Pinpoint the cell where the given text exists, returning its [x, y] midpoint coordinate. 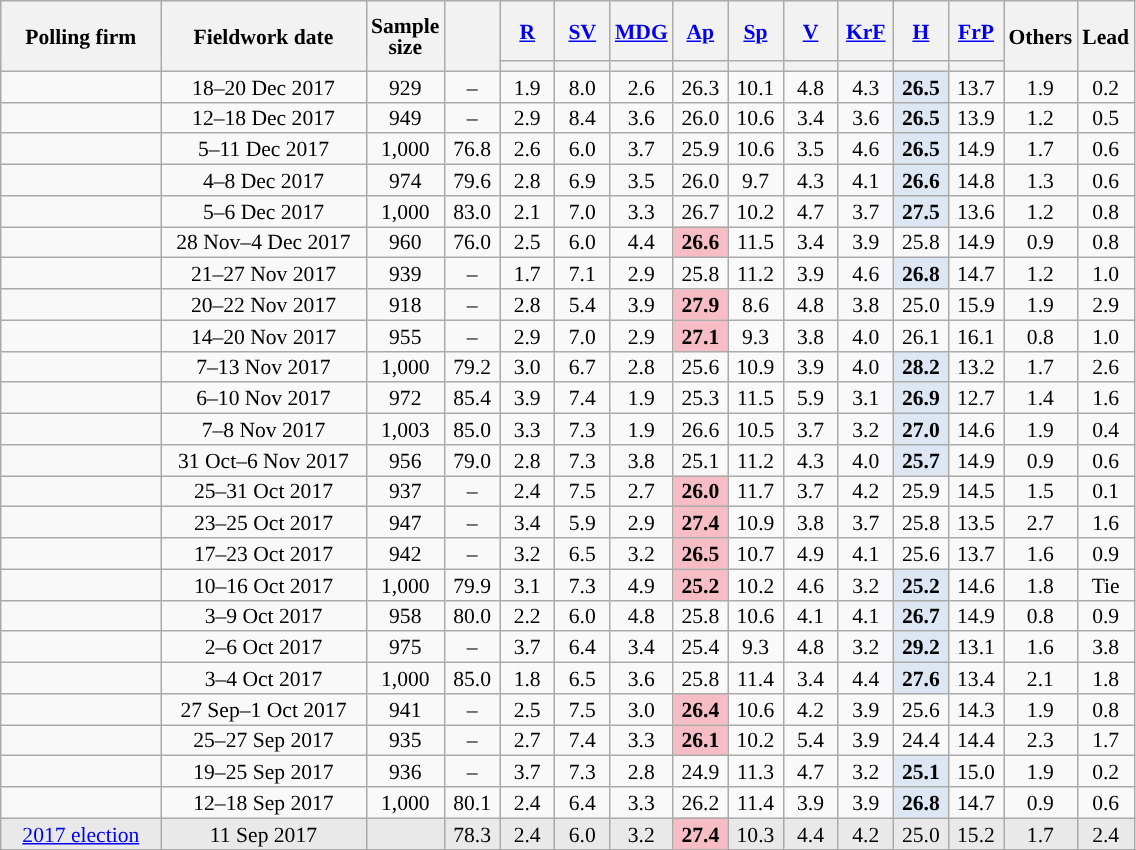
6.9 [582, 180]
1,003 [405, 430]
15.9 [976, 304]
16.1 [976, 336]
12.7 [976, 398]
5–6 Dec 2017 [264, 212]
0.4 [1106, 430]
0.1 [1106, 492]
975 [405, 648]
918 [405, 304]
Others [1041, 36]
MDG [642, 31]
13.1 [976, 648]
13.2 [976, 366]
937 [405, 492]
SV [582, 31]
Tie [1106, 584]
2.3 [1041, 740]
1.5 [1041, 492]
19–25 Sep 2017 [264, 772]
13.5 [976, 522]
7.1 [582, 274]
960 [405, 242]
15.0 [976, 772]
Samplesize [405, 36]
3–9 Oct 2017 [264, 616]
18–20 Dec 2017 [264, 86]
942 [405, 554]
29.2 [920, 648]
26.4 [700, 710]
79.9 [472, 584]
11 Sep 2017 [264, 834]
0.5 [1106, 118]
4–8 Dec 2017 [264, 180]
23–25 Oct 2017 [264, 522]
8.4 [582, 118]
R [528, 31]
6–10 Nov 2017 [264, 398]
Ap [700, 31]
31 Oct–6 Nov 2017 [264, 460]
26.3 [700, 86]
929 [405, 86]
80.0 [472, 616]
79.0 [472, 460]
8.0 [582, 86]
8.6 [756, 304]
H [920, 31]
85.4 [472, 398]
14.4 [976, 740]
941 [405, 710]
10.3 [756, 834]
78.3 [472, 834]
14.3 [976, 710]
7–8 Nov 2017 [264, 430]
10.7 [756, 554]
972 [405, 398]
26.9 [920, 398]
KrF [866, 31]
6.7 [582, 366]
14.5 [976, 492]
26.2 [700, 802]
24.4 [920, 740]
958 [405, 616]
13.9 [976, 118]
80.1 [472, 802]
25–31 Oct 2017 [264, 492]
76.0 [472, 242]
5–11 Dec 2017 [264, 150]
24.9 [700, 772]
10–16 Oct 2017 [264, 584]
27.6 [920, 678]
2.2 [528, 616]
Lead [1106, 36]
974 [405, 180]
2–6 Oct 2017 [264, 648]
76.8 [472, 150]
25.7 [920, 460]
13.4 [976, 678]
27.0 [920, 430]
V [810, 31]
79.2 [472, 366]
83.0 [472, 212]
2017 election [81, 834]
939 [405, 274]
947 [405, 522]
21–27 Nov 2017 [264, 274]
955 [405, 336]
1.4 [1041, 398]
14–20 Nov 2017 [264, 336]
15.2 [976, 834]
Sp [756, 31]
14.8 [976, 180]
27.1 [700, 336]
10.5 [756, 430]
936 [405, 772]
25–27 Sep 2017 [264, 740]
9.7 [756, 180]
Fieldwork date [264, 36]
11.7 [756, 492]
935 [405, 740]
FrP [976, 31]
7–13 Nov 2017 [264, 366]
79.6 [472, 180]
27.5 [920, 212]
3–4 Oct 2017 [264, 678]
17–23 Oct 2017 [264, 554]
956 [405, 460]
Polling firm [81, 36]
27.9 [700, 304]
25.3 [700, 398]
1.3 [1041, 180]
11.3 [756, 772]
949 [405, 118]
20–22 Nov 2017 [264, 304]
12–18 Sep 2017 [264, 802]
28 Nov–4 Dec 2017 [264, 242]
13.6 [976, 212]
25.4 [700, 648]
27 Sep–1 Oct 2017 [264, 710]
10.1 [756, 86]
28.2 [920, 366]
12–18 Dec 2017 [264, 118]
